Scan for the cell matching the given text and deliver its (x, y) coordinate at center. 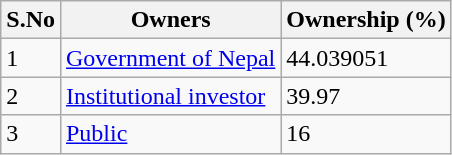
2 (31, 96)
44.039051 (366, 58)
Ownership (%) (366, 20)
Institutional investor (170, 96)
1 (31, 58)
Owners (170, 20)
S.No (31, 20)
39.97 (366, 96)
3 (31, 134)
Government of Nepal (170, 58)
16 (366, 134)
Public (170, 134)
